Return the (x, y) coordinate for the center point of the cell that contains the specified text.  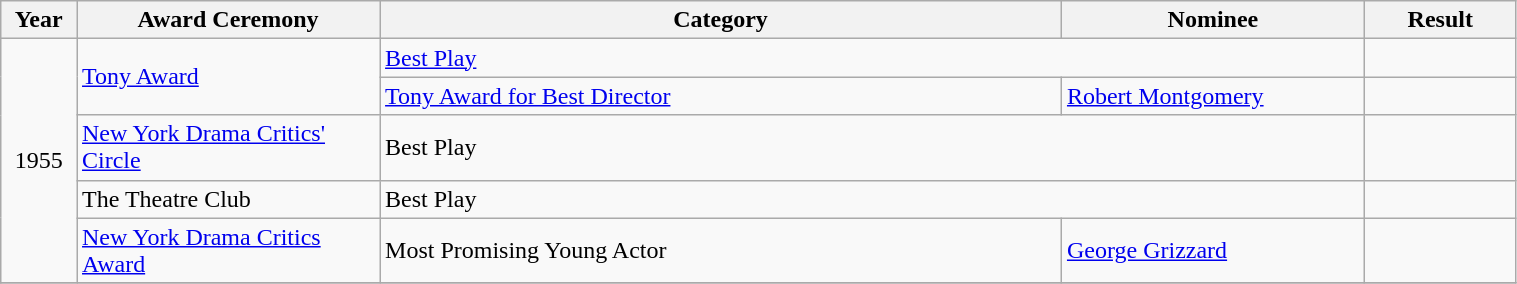
Tony Award (228, 77)
Most Promising Young Actor (721, 250)
The Theatre Club (228, 199)
Result (1440, 20)
1955 (39, 161)
Year (39, 20)
Award Ceremony (228, 20)
Category (721, 20)
George Grizzard (1212, 250)
Tony Award for Best Director (721, 96)
Robert Montgomery (1212, 96)
New York Drama Critics Award (228, 250)
New York Drama Critics' Circle (228, 148)
Nominee (1212, 20)
